Identify which cell holds the provided text, then report its (X, Y) central coordinate. 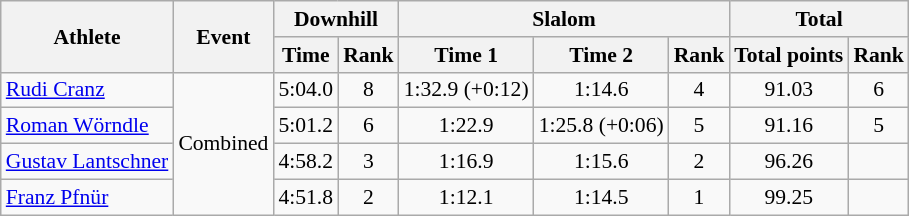
1:22.9 (466, 126)
1:32.9 (+0:12) (466, 90)
Time 1 (466, 55)
Franz Pfnür (88, 197)
Rudi Cranz (88, 90)
4:51.8 (306, 197)
4:58.2 (306, 162)
5:01.2 (306, 126)
96.26 (788, 162)
91.16 (788, 126)
8 (368, 90)
Time (306, 55)
1:15.6 (602, 162)
Downhill (336, 19)
1:14.6 (602, 90)
Roman Wörndle (88, 126)
4 (700, 90)
Event (223, 36)
Athlete (88, 36)
1:25.8 (+0:06) (602, 126)
Total (819, 19)
Slalom (564, 19)
1:14.5 (602, 197)
Combined (223, 143)
Gustav Lantschner (88, 162)
5:04.0 (306, 90)
Time 2 (602, 55)
Total points (788, 55)
1:16.9 (466, 162)
1 (700, 197)
1:12.1 (466, 197)
91.03 (788, 90)
99.25 (788, 197)
3 (368, 162)
